Locate the cell with the specified text and output its [x, y] center coordinate. 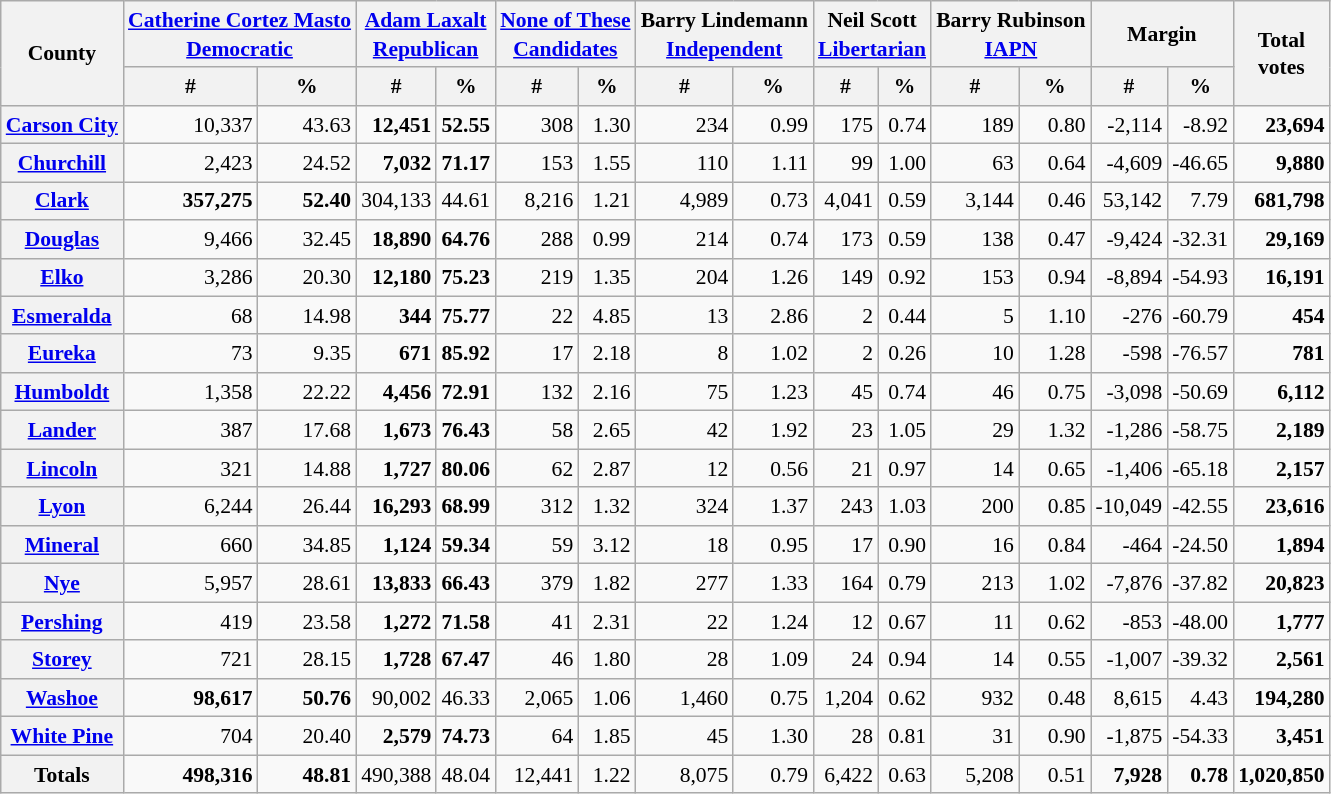
2,561 [1281, 659]
1.92 [773, 430]
1,673 [396, 430]
1.85 [606, 736]
Carson City [62, 125]
175 [846, 125]
1.35 [606, 277]
3,286 [190, 277]
-9,424 [1130, 239]
29 [975, 430]
-54.33 [1200, 736]
0.63 [904, 774]
0.73 [773, 201]
Lincoln [62, 468]
Barry RubinsonIAPN [1010, 34]
22.22 [307, 392]
18,890 [396, 239]
5,957 [190, 583]
98,617 [190, 698]
1,728 [396, 659]
71.58 [466, 621]
1.11 [773, 163]
Neil ScottLibertarian [872, 34]
4.43 [1200, 698]
1,272 [396, 621]
58 [536, 430]
2.65 [606, 430]
23,694 [1281, 125]
-1,286 [1130, 430]
None of TheseCandidates [565, 34]
20.40 [307, 736]
63 [975, 163]
8,615 [1130, 698]
Barry LindemannIndependent [724, 34]
68 [190, 316]
5 [975, 316]
White Pine [62, 736]
-8,894 [1130, 277]
138 [975, 239]
11 [975, 621]
Mineral [62, 545]
28.15 [307, 659]
214 [685, 239]
34.85 [307, 545]
419 [190, 621]
12,441 [536, 774]
6,112 [1281, 392]
1,777 [1281, 621]
234 [685, 125]
-65.18 [1200, 468]
80.06 [466, 468]
0.26 [904, 354]
1.55 [606, 163]
52.40 [307, 201]
-37.82 [1200, 583]
-50.69 [1200, 392]
1.26 [773, 277]
1,727 [396, 468]
41 [536, 621]
200 [975, 507]
1.10 [1055, 316]
29,169 [1281, 239]
660 [190, 545]
1.05 [904, 430]
16,191 [1281, 277]
23.58 [307, 621]
24.52 [307, 163]
-46.65 [1200, 163]
14.88 [307, 468]
67.47 [466, 659]
0.92 [904, 277]
-598 [1130, 354]
73 [190, 354]
24 [846, 659]
26.44 [307, 507]
0.47 [1055, 239]
Totals [62, 774]
48.04 [466, 774]
1.06 [606, 698]
59.34 [466, 545]
8 [685, 354]
74.73 [466, 736]
1.00 [904, 163]
21 [846, 468]
64.76 [466, 239]
0.97 [904, 468]
1,020,850 [1281, 774]
46.33 [466, 698]
23,616 [1281, 507]
1.80 [606, 659]
387 [190, 430]
0.95 [773, 545]
1.22 [606, 774]
189 [975, 125]
66.43 [466, 583]
671 [396, 354]
Lander [62, 430]
County [62, 53]
213 [975, 583]
Margin [1162, 34]
-48.00 [1200, 621]
7,928 [1130, 774]
2.86 [773, 316]
Esmeralda [62, 316]
-54.93 [1200, 277]
1.37 [773, 507]
31 [975, 736]
12,451 [396, 125]
312 [536, 507]
59 [536, 545]
14.98 [307, 316]
0.65 [1055, 468]
12,180 [396, 277]
0.84 [1055, 545]
1.33 [773, 583]
2.87 [606, 468]
48.81 [307, 774]
164 [846, 583]
75 [685, 392]
344 [396, 316]
52.55 [466, 125]
721 [190, 659]
1.03 [904, 507]
2,157 [1281, 468]
498,316 [190, 774]
9.35 [307, 354]
357,275 [190, 201]
6,422 [846, 774]
932 [975, 698]
1.82 [606, 583]
2,189 [1281, 430]
4,041 [846, 201]
0.46 [1055, 201]
-276 [1130, 316]
Pershing [62, 621]
-853 [1130, 621]
704 [190, 736]
4.85 [606, 316]
13 [685, 316]
8,216 [536, 201]
-7,876 [1130, 583]
-10,049 [1130, 507]
Lyon [62, 507]
85.92 [466, 354]
75.77 [466, 316]
Nye [62, 583]
90,002 [396, 698]
2.16 [606, 392]
-39.32 [1200, 659]
2,423 [190, 163]
308 [536, 125]
3,144 [975, 201]
1,124 [396, 545]
-464 [1130, 545]
23 [846, 430]
72.91 [466, 392]
0.55 [1055, 659]
Washoe [62, 698]
Churchill [62, 163]
9,880 [1281, 163]
0.85 [1055, 507]
3,451 [1281, 736]
132 [536, 392]
10,337 [190, 125]
454 [1281, 316]
1.21 [606, 201]
0.64 [1055, 163]
42 [685, 430]
324 [685, 507]
50.76 [307, 698]
16 [975, 545]
0.80 [1055, 125]
28.61 [307, 583]
-24.50 [1200, 545]
2.31 [606, 621]
-3,098 [1130, 392]
0.67 [904, 621]
149 [846, 277]
Storey [62, 659]
1,204 [846, 698]
20,823 [1281, 583]
204 [685, 277]
1,894 [1281, 545]
7,032 [396, 163]
-4,609 [1130, 163]
-58.75 [1200, 430]
18 [685, 545]
-42.55 [1200, 507]
-1,406 [1130, 468]
13,833 [396, 583]
62 [536, 468]
Clark [62, 201]
1.09 [773, 659]
1.23 [773, 392]
-1,007 [1130, 659]
7.79 [1200, 201]
53,142 [1130, 201]
-8.92 [1200, 125]
0.56 [773, 468]
321 [190, 468]
0.44 [904, 316]
1.24 [773, 621]
6,244 [190, 507]
Catherine Cortez MastoDemocratic [240, 34]
4,989 [685, 201]
2,579 [396, 736]
32.45 [307, 239]
110 [685, 163]
71.17 [466, 163]
1,460 [685, 698]
10 [975, 354]
17.68 [307, 430]
243 [846, 507]
2,065 [536, 698]
219 [536, 277]
0.81 [904, 736]
1.28 [1055, 354]
76.43 [466, 430]
288 [536, 239]
-76.57 [1200, 354]
Douglas [62, 239]
304,133 [396, 201]
-32.31 [1200, 239]
20.30 [307, 277]
5,208 [975, 774]
277 [685, 583]
64 [536, 736]
68.99 [466, 507]
4,456 [396, 392]
-60.79 [1200, 316]
43.63 [307, 125]
99 [846, 163]
490,388 [396, 774]
9,466 [190, 239]
3.12 [606, 545]
Totalvotes [1281, 53]
-1,875 [1130, 736]
-2,114 [1130, 125]
Eureka [62, 354]
173 [846, 239]
379 [536, 583]
1,358 [190, 392]
781 [1281, 354]
681,798 [1281, 201]
75.23 [466, 277]
Elko [62, 277]
0.51 [1055, 774]
0.78 [1200, 774]
Adam LaxaltRepublican [426, 34]
44.61 [466, 201]
8,075 [685, 774]
Humboldt [62, 392]
16,293 [396, 507]
0.48 [1055, 698]
194,280 [1281, 698]
2.18 [606, 354]
